Return (x, y) of the center of cell containing provided text 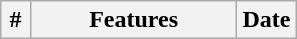
Date (266, 20)
Features (134, 20)
# (16, 20)
